Search for the cell housing the specified text and yield its (x, y) center coordinate. 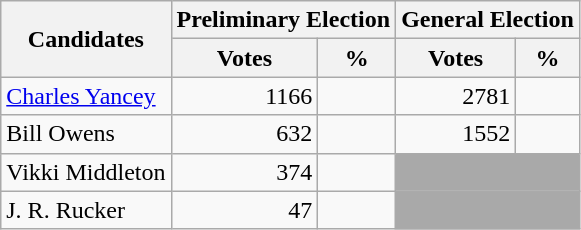
J. R. Rucker (86, 210)
2781 (456, 96)
Preliminary Election (284, 20)
632 (244, 134)
Bill Owens (86, 134)
1166 (244, 96)
General Election (488, 20)
Vikki Middleton (86, 172)
Charles Yancey (86, 96)
47 (244, 210)
Candidates (86, 39)
374 (244, 172)
1552 (456, 134)
